Capture the cell that displays the provided text and extract its (x, y) central coordinate. 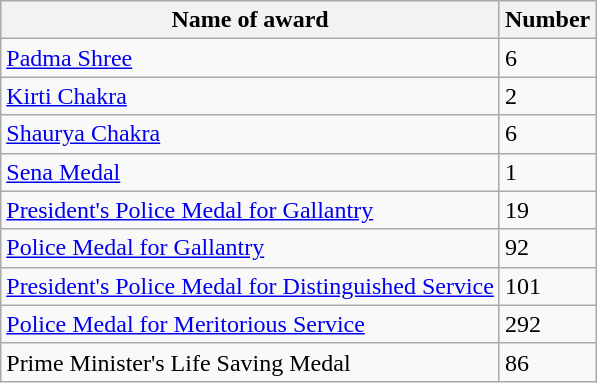
President's Police Medal for Distinguished Service (250, 286)
President's Police Medal for Gallantry (250, 210)
292 (547, 324)
1 (547, 172)
92 (547, 248)
Number (547, 20)
Sena Medal (250, 172)
2 (547, 96)
Name of award (250, 20)
Police Medal for Meritorious Service (250, 324)
101 (547, 286)
Prime Minister's Life Saving Medal (250, 362)
Shaurya Chakra (250, 134)
86 (547, 362)
Kirti Chakra (250, 96)
19 (547, 210)
Padma Shree (250, 58)
Police Medal for Gallantry (250, 248)
